Return (x, y) of the center of cell containing provided text 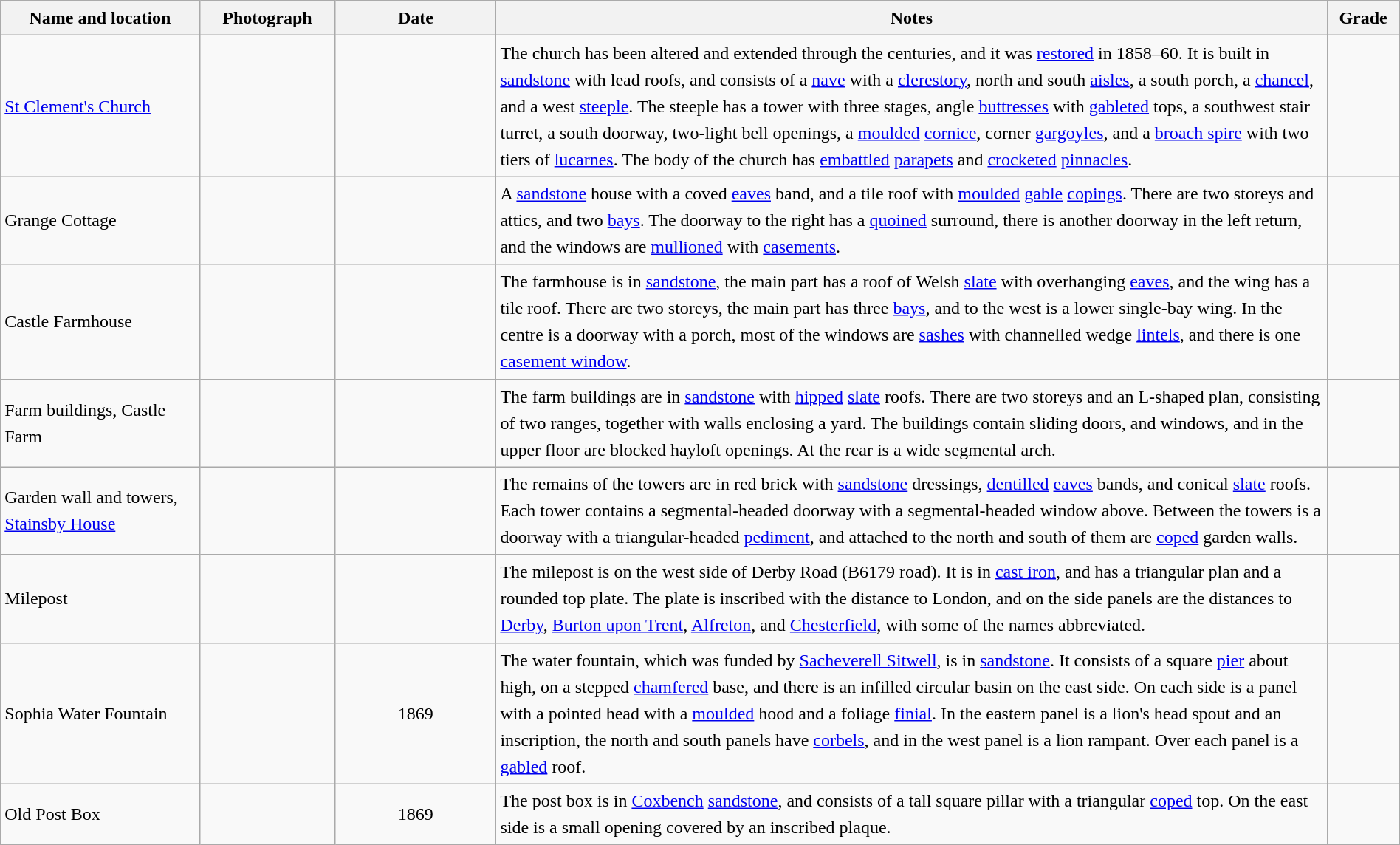
Sophia Water Fountain (100, 714)
Garden wall and towers,Stainsby House (100, 511)
Castle Farmhouse (100, 322)
Date (416, 18)
Photograph (267, 18)
Farm buildings, Castle Farm (100, 422)
Name and location (100, 18)
Milepost (100, 598)
Notes (911, 18)
Grade (1363, 18)
Old Post Box (100, 814)
St Clement's Church (100, 106)
Grange Cottage (100, 220)
